Locate the cell with the specified text and output its (x, y) center coordinate. 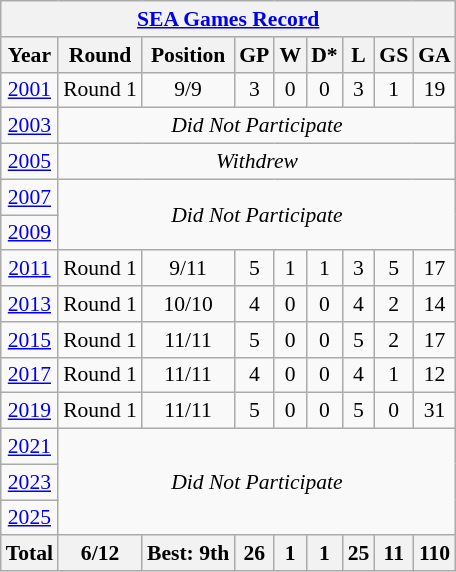
2011 (30, 269)
Withdrew (257, 162)
2007 (30, 197)
GS (394, 55)
10/10 (188, 304)
6/12 (100, 554)
SEA Games Record (228, 19)
Year (30, 55)
12 (434, 375)
31 (434, 411)
Position (188, 55)
14 (434, 304)
11 (394, 554)
Best: 9th (188, 554)
2009 (30, 233)
2017 (30, 375)
2001 (30, 90)
19 (434, 90)
9/11 (188, 269)
GP (254, 55)
110 (434, 554)
2019 (30, 411)
Round (100, 55)
26 (254, 554)
2015 (30, 340)
2003 (30, 126)
Total (30, 554)
D* (324, 55)
25 (359, 554)
2013 (30, 304)
2023 (30, 482)
9/9 (188, 90)
2021 (30, 447)
GA (434, 55)
2025 (30, 518)
W (290, 55)
L (359, 55)
2005 (30, 162)
